Output the (x, y) coordinate of the center of the cell containing the given text.  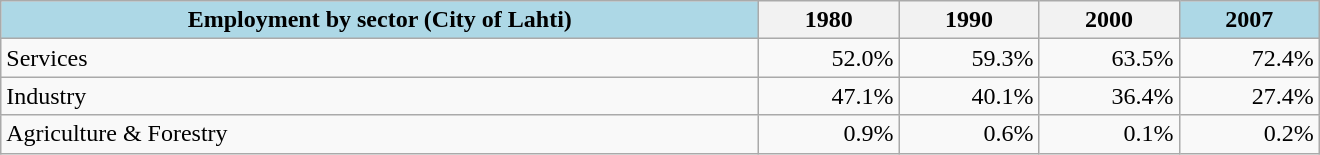
0.2% (1249, 134)
1990 (969, 20)
Services (380, 58)
2007 (1249, 20)
27.4% (1249, 96)
Employment by sector (City of Lahti) (380, 20)
0.6% (969, 134)
63.5% (1109, 58)
Industry (380, 96)
0.1% (1109, 134)
52.0% (829, 58)
59.3% (969, 58)
0.9% (829, 134)
47.1% (829, 96)
2000 (1109, 20)
Agriculture & Forestry (380, 134)
36.4% (1109, 96)
40.1% (969, 96)
1980 (829, 20)
72.4% (1249, 58)
